Output the [X, Y] coordinate of the center of the cell containing the given text.  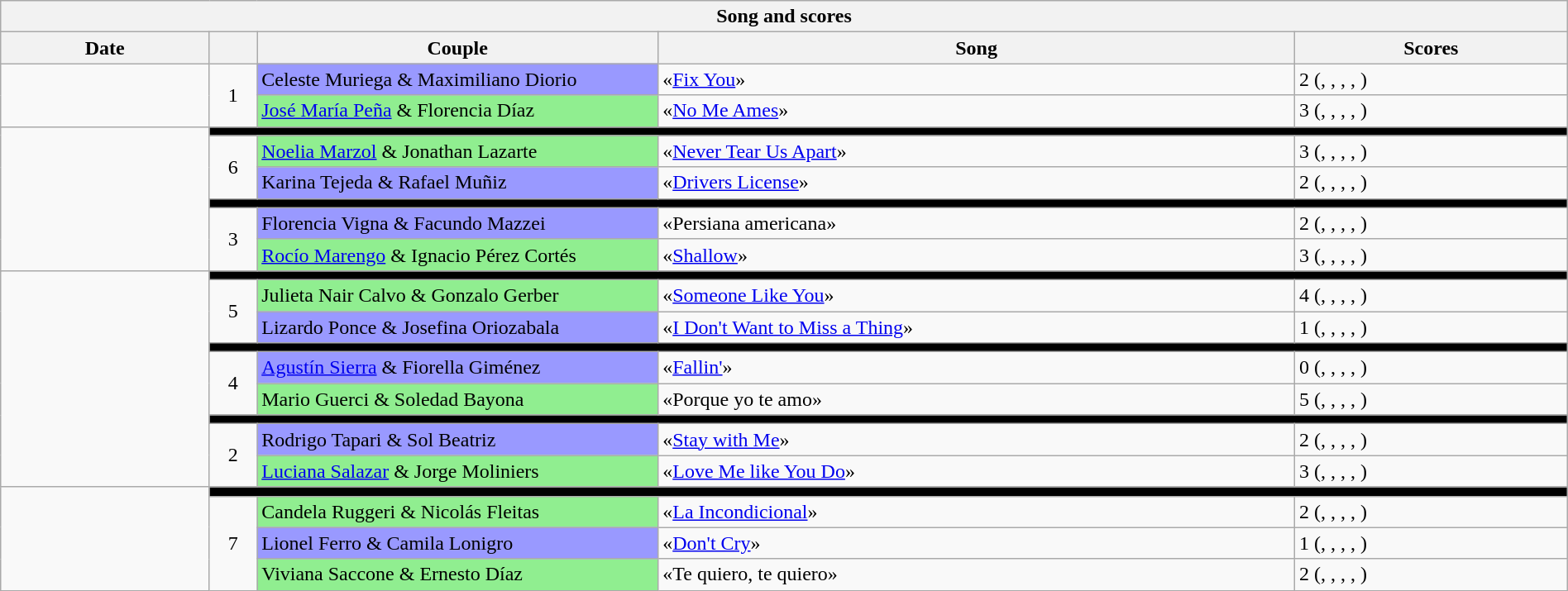
4 [233, 384]
Date [105, 48]
José María Peña & Florencia Díaz [458, 111]
Karina Tejeda & Rafael Muñiz [458, 183]
Song and scores [784, 17]
«Shallow» [977, 255]
Viviana Saccone & Ernesto Díaz [458, 574]
Scores [1431, 48]
0 (, , , , ) [1431, 368]
Candela Ruggeri & Nicolás Fleitas [458, 512]
«Someone Like You» [977, 295]
«Fallin'» [977, 368]
Rodrigo Tapari & Sol Beatriz [458, 440]
2 [233, 455]
«Fix You» [977, 79]
5 (, , , , ) [1431, 399]
4 (, , , , ) [1431, 295]
1 [233, 95]
Agustín Sierra & Fiorella Giménez [458, 368]
Song [977, 48]
Florencia Vigna & Facundo Mazzei [458, 223]
3 [233, 239]
Couple [458, 48]
6 [233, 167]
Julieta Nair Calvo & Gonzalo Gerber [458, 295]
«Never Tear Us Apart» [977, 151]
«La Incondicional» [977, 512]
Mario Guerci & Soledad Bayona [458, 399]
Lionel Ferro & Camila Lonigro [458, 543]
«No Me Ames» [977, 111]
5 [233, 311]
«I Don't Want to Miss a Thing» [977, 326]
Rocío Marengo & Ignacio Pérez Cortés [458, 255]
«Persiana americana» [977, 223]
Lizardo Ponce & Josefina Oriozabala [458, 326]
Celeste Muriega & Maximiliano Diorio [458, 79]
«Don't Cry» [977, 543]
Luciana Salazar & Jorge Moliniers [458, 471]
«Porque yo te amo» [977, 399]
«Stay with Me» [977, 440]
«Drivers License» [977, 183]
Noelia Marzol & Jonathan Lazarte [458, 151]
«Love Me like You Do» [977, 471]
7 [233, 543]
«Te quiero, te quiero» [977, 574]
